Determine the (x, y) coordinate at the center of the cell enclosing the given text.  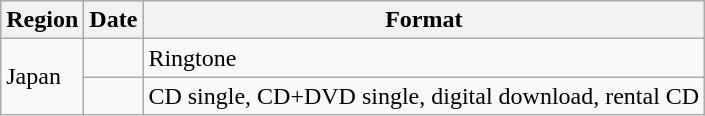
Japan (42, 77)
Date (114, 20)
Region (42, 20)
CD single, CD+DVD single, digital download, rental CD (424, 96)
Format (424, 20)
Ringtone (424, 58)
